Locate the cell with the specified text and output its (X, Y) center coordinate. 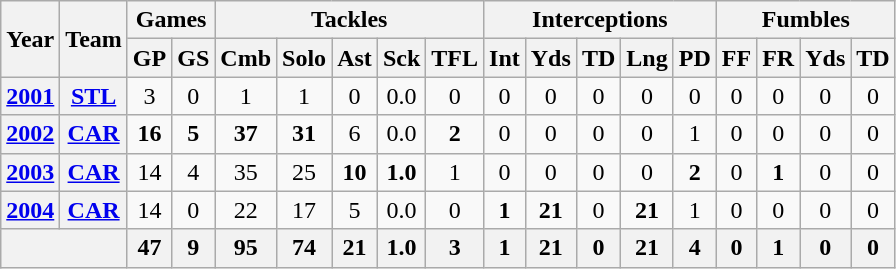
GS (194, 58)
Lng (647, 58)
2004 (30, 210)
Year (30, 39)
47 (149, 248)
22 (246, 210)
9 (194, 248)
74 (304, 248)
2003 (30, 172)
FR (778, 58)
STL (94, 96)
2002 (30, 134)
31 (304, 134)
FF (736, 58)
Tackles (350, 20)
Team (94, 39)
Fumbles (806, 20)
10 (355, 172)
PD (694, 58)
95 (246, 248)
Interceptions (600, 20)
25 (304, 172)
6 (355, 134)
Cmb (246, 58)
GP (149, 58)
Ast (355, 58)
17 (304, 210)
TFL (455, 58)
35 (246, 172)
Solo (304, 58)
16 (149, 134)
Games (170, 20)
37 (246, 134)
Int (505, 58)
Sck (401, 58)
2001 (30, 96)
